From the cell containing the given text, extract its center point as (x, y) coordinate. 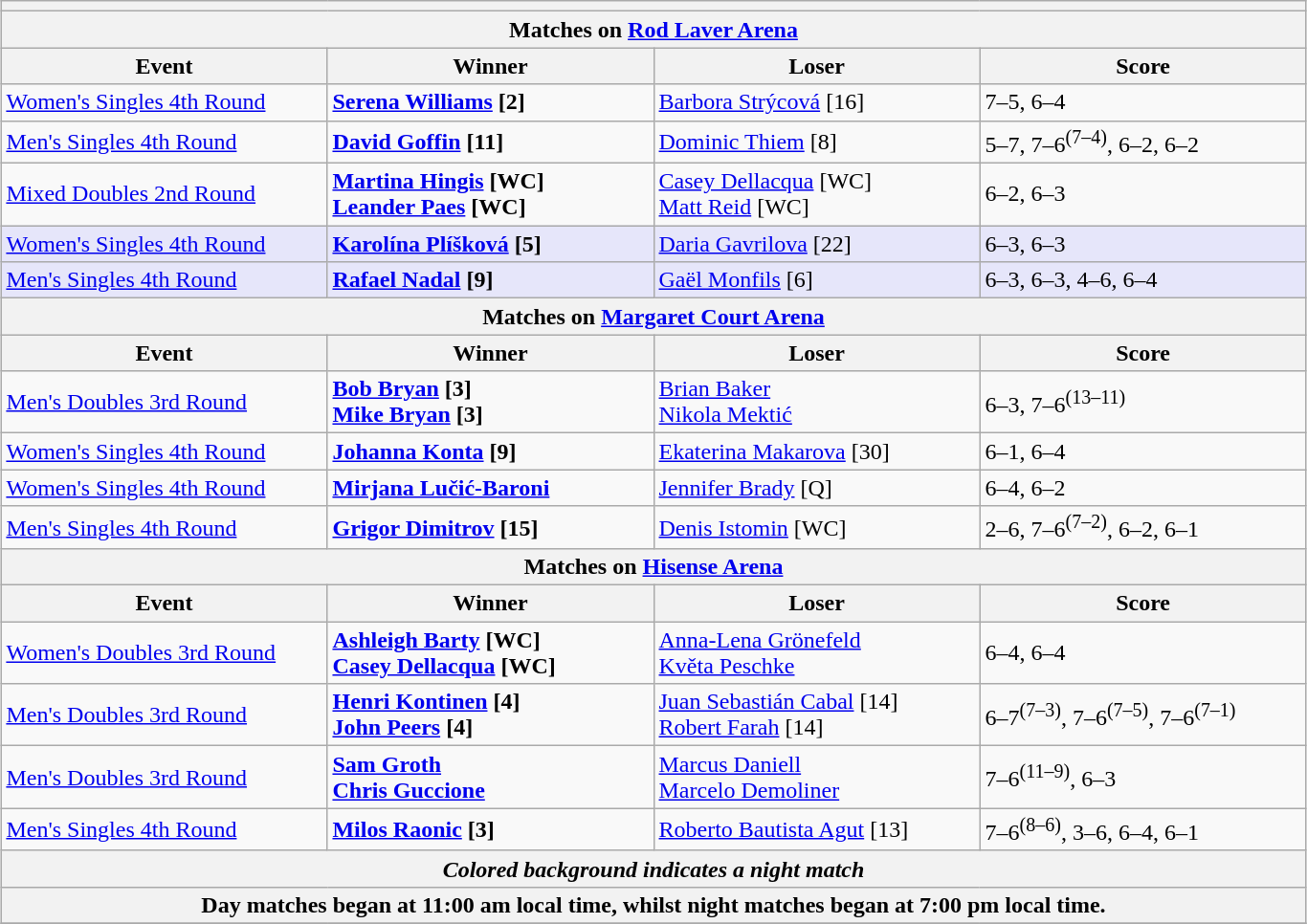
Ashleigh Barty [WC] Casey Dellacqua [WC] (490, 652)
Anna-Lena Grönefeld Květa Peschke (817, 652)
Day matches began at 11:00 am local time, whilst night matches began at 7:00 pm local time. (653, 906)
Ekaterina Makarova [30] (817, 451)
6–2, 6–3 (1142, 195)
David Goffin [11] (490, 142)
2–6, 7–6(7–2), 6–2, 6–1 (1142, 528)
Brian Baker Nikola Mektić (817, 402)
Denis Istomin [WC] (817, 528)
5–7, 7–6(7–4), 6–2, 6–2 (1142, 142)
Barbora Strýcová [16] (817, 102)
Milos Raonic [3] (490, 830)
Bob Bryan [3] Mike Bryan [3] (490, 402)
7–5, 6–4 (1142, 102)
Jennifer Brady [Q] (817, 488)
6–4, 6–4 (1142, 652)
Martina Hingis [WC] Leander Paes [WC] (490, 195)
6–3, 7–6(13–11) (1142, 402)
Grigor Dimitrov [15] (490, 528)
Dominic Thiem [8] (817, 142)
Roberto Bautista Agut [13] (817, 830)
7–6(11–9), 6–3 (1142, 777)
Sam Groth Chris Guccione (490, 777)
Colored background indicates a night match (653, 869)
Karolína Plíšková [5] (490, 244)
Mirjana Lučić-Baroni (490, 488)
6–1, 6–4 (1142, 451)
Juan Sebastián Cabal [14] Robert Farah [14] (817, 715)
6–7(7–3), 7–6(7–5), 7–6(7–1) (1142, 715)
Henri Kontinen [4] John Peers [4] (490, 715)
Casey Dellacqua [WC] Matt Reid [WC] (817, 195)
Women's Doubles 3rd Round (165, 652)
Johanna Konta [9] (490, 451)
Rafael Nadal [9] (490, 280)
Matches on Hisense Arena (653, 567)
Matches on Margaret Court Arena (653, 317)
7–6(8–6), 3–6, 6–4, 6–1 (1142, 830)
6–4, 6–2 (1142, 488)
Marcus Daniell Marcelo Demoliner (817, 777)
Mixed Doubles 2nd Round (165, 195)
Matches on Rod Laver Arena (653, 30)
Serena Williams [2] (490, 102)
Daria Gavrilova [22] (817, 244)
6–3, 6–3, 4–6, 6–4 (1142, 280)
6–3, 6–3 (1142, 244)
Gaël Monfils [6] (817, 280)
